Return (x, y) of the center of cell containing provided text 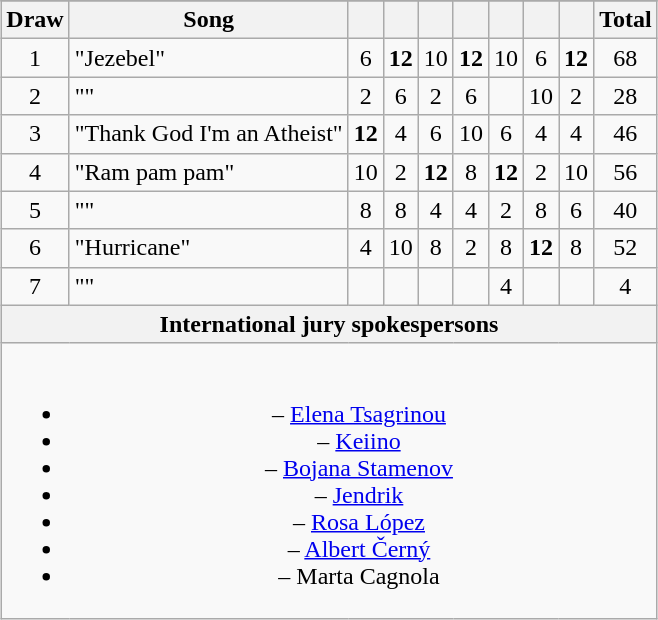
3 (35, 134)
International jury spokespersons (329, 324)
56 (626, 172)
"Ram pam pam" (208, 172)
28 (626, 96)
46 (626, 134)
40 (626, 210)
1 (35, 58)
Draw (35, 20)
"Jezebel" (208, 58)
– Elena Tsagrinou – Keiino – Bojana Stamenov – Jendrik – Rosa López – Albert Černý – Marta Cagnola (329, 480)
Song (208, 20)
5 (35, 210)
52 (626, 248)
"Hurricane" (208, 248)
Total (626, 20)
68 (626, 58)
7 (35, 286)
"Thank God I'm an Atheist" (208, 134)
